Detect which cell encompasses the target text, then output its (X, Y) center coordinate. 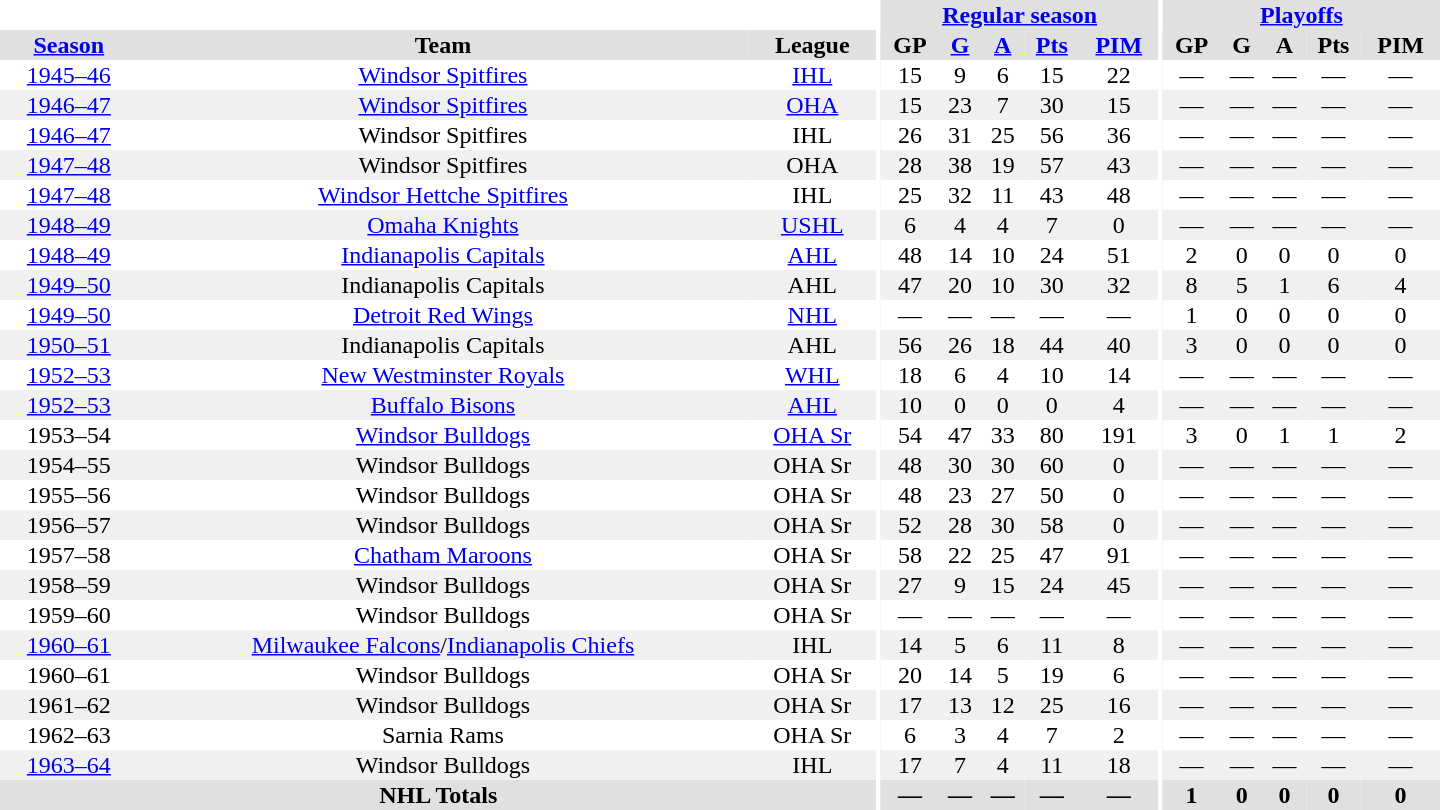
Omaha Knights (443, 225)
1950–51 (69, 345)
44 (1052, 345)
16 (1118, 705)
1954–55 (69, 465)
1962–63 (69, 735)
1955–56 (69, 495)
Buffalo Bisons (443, 405)
57 (1052, 165)
NHL (812, 315)
13 (960, 705)
NHL Totals (438, 795)
33 (1002, 435)
191 (1118, 435)
League (812, 45)
Season (69, 45)
Milwaukee Falcons/Indianapolis Chiefs (443, 645)
Windsor Hettche Spitfires (443, 195)
1961–62 (69, 705)
40 (1118, 345)
WHL (812, 375)
Chatham Maroons (443, 555)
80 (1052, 435)
1945–46 (69, 75)
31 (960, 135)
1959–60 (69, 615)
Regular season (1020, 15)
50 (1052, 495)
1963–64 (69, 765)
38 (960, 165)
Detroit Red Wings (443, 315)
Sarnia Rams (443, 735)
60 (1052, 465)
52 (910, 525)
91 (1118, 555)
Playoffs (1302, 15)
1956–57 (69, 525)
Team (443, 45)
1957–58 (69, 555)
51 (1118, 255)
12 (1002, 705)
USHL (812, 225)
1953–54 (69, 435)
1958–59 (69, 585)
54 (910, 435)
New Westminster Royals (443, 375)
45 (1118, 585)
36 (1118, 135)
